Provide the [x, y] coordinate of the cell's center where the given text is located.  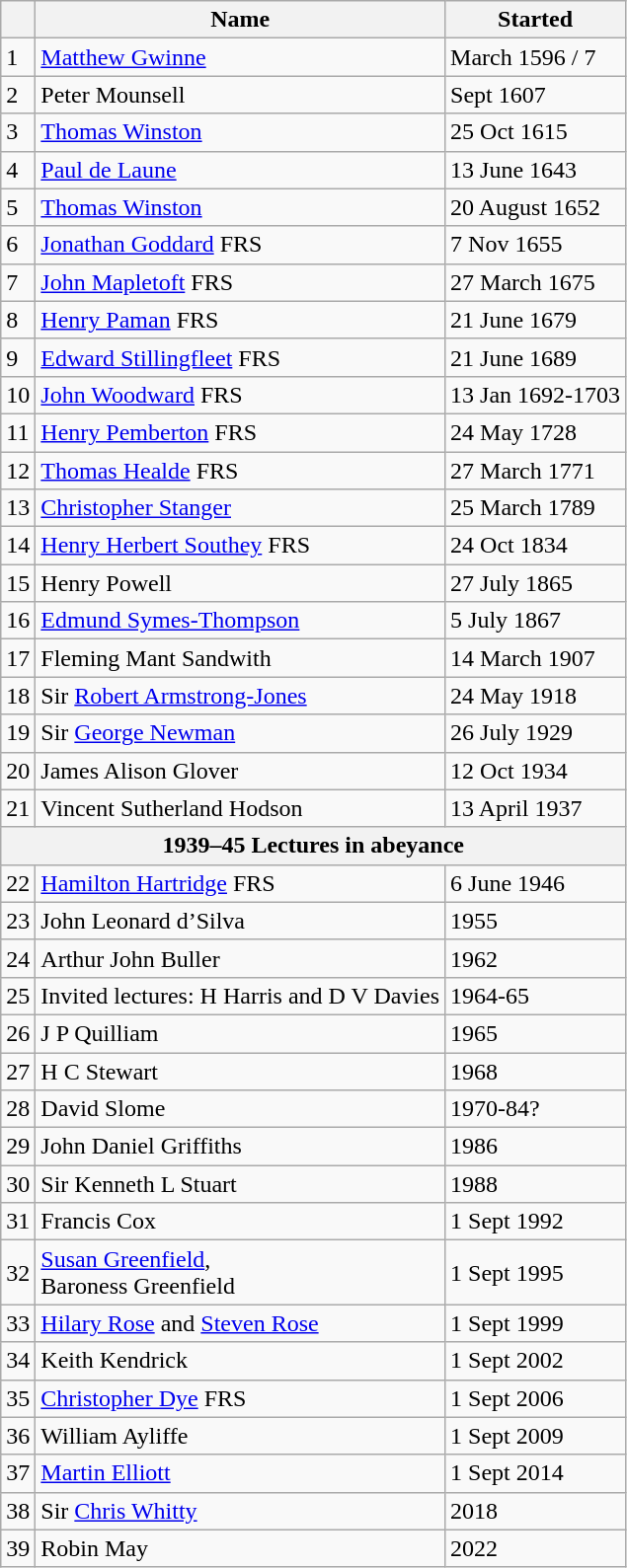
6 June 1946 [535, 883]
1 Sept 2002 [535, 1361]
33 [18, 1323]
1965 [535, 1033]
Henry Pemberton FRS [241, 432]
2022 [535, 1548]
3 [18, 132]
24 May 1728 [535, 432]
5 July 1867 [535, 621]
Fleming Mant Sandwith [241, 658]
Started [535, 20]
15 [18, 583]
1 Sept 2006 [535, 1398]
26 [18, 1033]
2 [18, 95]
Sir George Newman [241, 733]
27 [18, 1071]
1 Sept 1992 [535, 1222]
5 [18, 207]
19 [18, 733]
Name [241, 20]
23 [18, 921]
35 [18, 1398]
14 [18, 546]
24 [18, 958]
11 [18, 432]
William Ayliffe [241, 1436]
9 [18, 357]
20 [18, 771]
1 Sept 1995 [535, 1273]
Martin Elliott [241, 1473]
1 Sept 2014 [535, 1473]
1970-84? [535, 1109]
25 Oct 1615 [535, 132]
16 [18, 621]
1988 [535, 1184]
12 Oct 1934 [535, 771]
24 Oct 1834 [535, 546]
1968 [535, 1071]
Keith Kendrick [241, 1361]
28 [18, 1109]
21 June 1689 [535, 357]
30 [18, 1184]
Arthur John Buller [241, 958]
Henry Herbert Southey FRS [241, 546]
John Daniel Griffiths [241, 1147]
Matthew Gwinne [241, 57]
Edmund Symes-Thompson [241, 621]
March 1596 / 7 [535, 57]
7 [18, 282]
Sir Chris Whitty [241, 1511]
David Slome [241, 1109]
Sept 1607 [535, 95]
14 March 1907 [535, 658]
13 Jan 1692-1703 [535, 395]
13 June 1643 [535, 170]
1 Sept 2009 [535, 1436]
34 [18, 1361]
Sir Kenneth L Stuart [241, 1184]
1939–45 Lectures in abeyance [314, 846]
18 [18, 696]
Susan Greenfield, Baroness Greenfield [241, 1273]
Invited lectures: H Harris and D V Davies [241, 996]
H C Stewart [241, 1071]
1 Sept 1999 [535, 1323]
Sir Robert Armstrong-Jones [241, 696]
8 [18, 320]
25 March 1789 [535, 508]
Henry Paman FRS [241, 320]
26 July 1929 [535, 733]
38 [18, 1511]
2018 [535, 1511]
22 [18, 883]
36 [18, 1436]
4 [18, 170]
20 August 1652 [535, 207]
17 [18, 658]
Edward Stillingfleet FRS [241, 357]
1986 [535, 1147]
Jonathan Goddard FRS [241, 245]
37 [18, 1473]
J P Quilliam [241, 1033]
Thomas Healde FRS [241, 471]
1 [18, 57]
25 [18, 996]
13 [18, 508]
Francis Cox [241, 1222]
7 Nov 1655 [535, 245]
27 March 1675 [535, 282]
6 [18, 245]
13 April 1937 [535, 808]
Robin May [241, 1548]
Hamilton Hartridge FRS [241, 883]
31 [18, 1222]
Henry Powell [241, 583]
39 [18, 1548]
James Alison Glover [241, 771]
21 [18, 808]
27 March 1771 [535, 471]
Peter Mounsell [241, 95]
Hilary Rose and Steven Rose [241, 1323]
12 [18, 471]
John Leonard d’Silva [241, 921]
John Woodward FRS [241, 395]
24 May 1918 [535, 696]
27 July 1865 [535, 583]
1955 [535, 921]
John Mapletoft FRS [241, 282]
1962 [535, 958]
10 [18, 395]
29 [18, 1147]
Paul de Laune [241, 170]
Christopher Stanger [241, 508]
Christopher Dye FRS [241, 1398]
32 [18, 1273]
21 June 1679 [535, 320]
Vincent Sutherland Hodson [241, 808]
1964-65 [535, 996]
